Find where the given text appears and provide that cell's center as (x, y) coordinate. 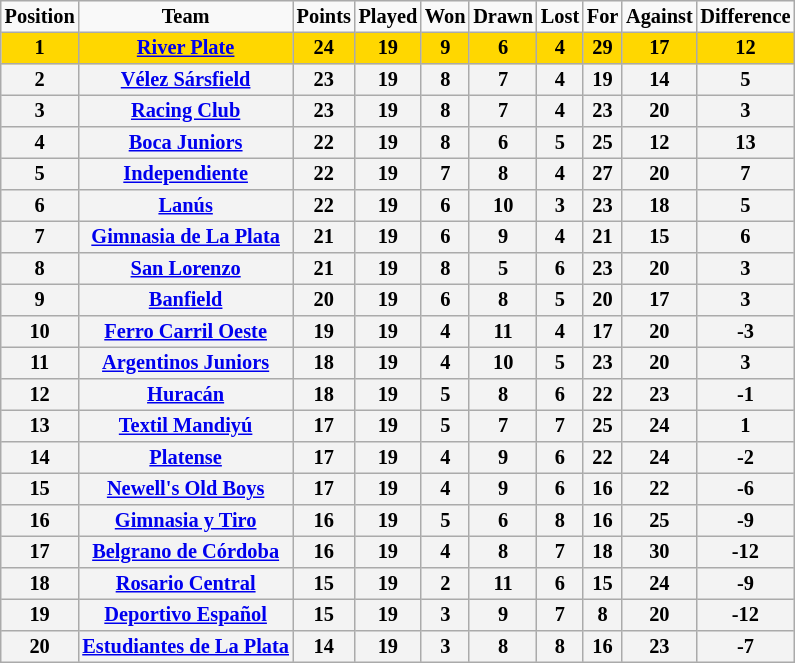
Textil Mandiyú (185, 426)
Ferro Carril Oeste (185, 332)
Estudiantes de La Plata (185, 647)
Newell's Old Boys (185, 489)
Deportivo Español (185, 615)
San Lorenzo (185, 269)
River Plate (185, 48)
Independiente (185, 174)
-6 (746, 489)
Boca Juniors (185, 143)
Gimnasia y Tiro (185, 521)
27 (602, 174)
Argentinos Juniors (185, 363)
Difference (746, 17)
Won (445, 17)
29 (602, 48)
Banfield (185, 300)
Played (388, 17)
Drawn (503, 17)
Gimnasia de La Plata (185, 237)
Lanús (185, 206)
Platense (185, 458)
Points (324, 17)
Lost (560, 17)
30 (659, 552)
Position (40, 17)
Team (185, 17)
Against (659, 17)
Racing Club (185, 111)
Belgrano de Córdoba (185, 552)
For (602, 17)
Huracán (185, 395)
Vélez Sársfield (185, 80)
Rosario Central (185, 584)
-2 (746, 458)
-7 (746, 647)
-3 (746, 332)
-1 (746, 395)
